For the text-containing cell, return its midpoint in [x, y] coordinate format. 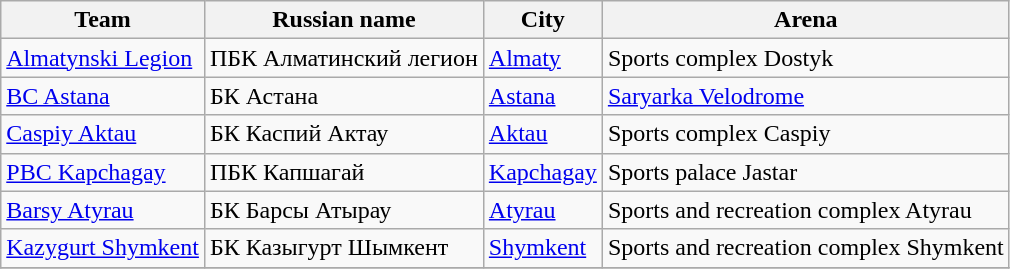
БК Казыгурт Шымкент [344, 248]
Team [103, 20]
Barsy Atyrau [103, 210]
PBC Kapchagay [103, 172]
БК Барсы Атырау [344, 210]
Sports palace Jastar [806, 172]
БК Каспий Актау [344, 134]
Aktau [542, 134]
Kazygurt Shymkent [103, 248]
City [542, 20]
Russian name [344, 20]
БК Астана [344, 96]
Caspiy Aktau [103, 134]
Sports complex Caspiy [806, 134]
Sports and recreation complex Shymkent [806, 248]
ПБК Капшагай [344, 172]
Kapchagay [542, 172]
Sports complex Dostyk [806, 58]
Almatynski Legion [103, 58]
Almaty [542, 58]
Shymkent [542, 248]
Sports and recreation complex Atyrau [806, 210]
BC Astana [103, 96]
ПБК Алматинский легион [344, 58]
Arena [806, 20]
Saryarka Velodrome [806, 96]
Atyrau [542, 210]
Astana [542, 96]
